Identify which cell holds the provided text, then report its [x, y] central coordinate. 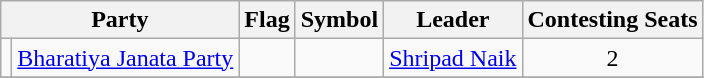
Shripad Naik [453, 58]
2 [612, 58]
Bharatiya Janata Party [126, 58]
Flag [267, 20]
Leader [453, 20]
Contesting Seats [612, 20]
Party [120, 20]
Symbol [339, 20]
